Provide the [X, Y] coordinate of the cell's center where the given text is located.  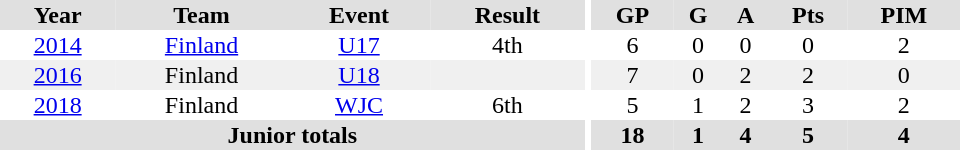
Junior totals [292, 135]
2018 [58, 105]
2014 [58, 45]
3 [808, 105]
6 [632, 45]
G [698, 15]
18 [632, 135]
4th [507, 45]
Year [58, 15]
Result [507, 15]
6th [507, 105]
A [746, 15]
Pts [808, 15]
WJC [359, 105]
2016 [58, 75]
Team [202, 15]
Event [359, 15]
PIM [904, 15]
U18 [359, 75]
7 [632, 75]
U17 [359, 45]
GP [632, 15]
